Capture the cell that displays the provided text and extract its [X, Y] central coordinate. 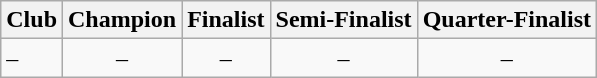
Finalist [226, 20]
Club [32, 20]
Semi-Finalist [344, 20]
Quarter-Finalist [506, 20]
Champion [122, 20]
